Pinpoint the cell where the given text exists, returning its (X, Y) midpoint coordinate. 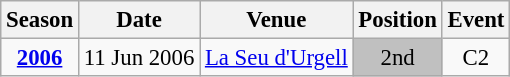
La Seu d'Urgell (276, 58)
Event (476, 20)
Venue (276, 20)
11 Jun 2006 (138, 58)
Date (138, 20)
2nd (398, 58)
Position (398, 20)
Season (40, 20)
2006 (40, 58)
C2 (476, 58)
